Locate the cell with the specified text and output its [x, y] center coordinate. 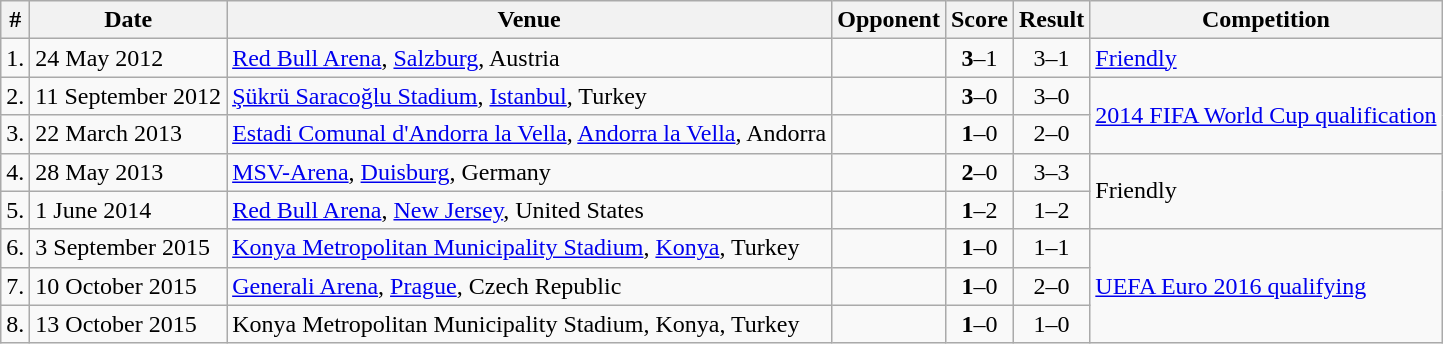
Score [979, 20]
1 June 2014 [128, 210]
22 March 2013 [128, 134]
4. [16, 172]
3. [16, 134]
Generali Arena, Prague, Czech Republic [530, 286]
28 May 2013 [128, 172]
6. [16, 248]
11 September 2012 [128, 96]
1. [16, 58]
Result [1051, 20]
24 May 2012 [128, 58]
8. [16, 324]
13 October 2015 [128, 324]
Red Bull Arena, Salzburg, Austria [530, 58]
2. [16, 96]
# [16, 20]
Estadi Comunal d'Andorra la Vella, Andorra la Vella, Andorra [530, 134]
MSV-Arena, Duisburg, Germany [530, 172]
10 October 2015 [128, 286]
5. [16, 210]
Opponent [889, 20]
Date [128, 20]
UEFA Euro 2016 qualifying [1266, 286]
Red Bull Arena, New Jersey, United States [530, 210]
7. [16, 286]
Venue [530, 20]
2014 FIFA World Cup qualification [1266, 115]
3–3 [1051, 172]
Competition [1266, 20]
1–1 [1051, 248]
Şükrü Saracoğlu Stadium, Istanbul, Turkey [530, 96]
3 September 2015 [128, 248]
